Pinpoint the cell where the given text exists, returning its [x, y] midpoint coordinate. 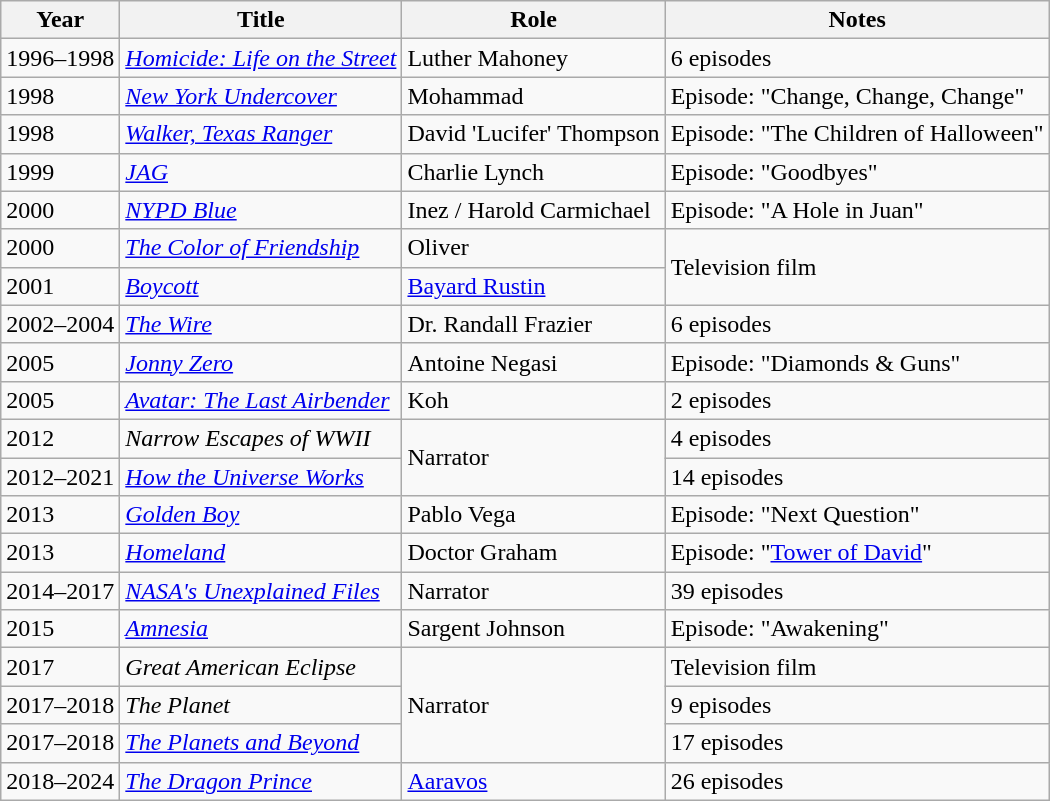
Mohammad [534, 96]
Pablo Vega [534, 515]
New York Undercover [261, 96]
How the Universe Works [261, 477]
JAG [261, 172]
2014–2017 [60, 591]
Amnesia [261, 629]
2012 [60, 438]
4 episodes [857, 438]
2 episodes [857, 400]
2018–2024 [60, 781]
2017 [60, 667]
Narrow Escapes of WWII [261, 438]
Sargent Johnson [534, 629]
The Dragon Prince [261, 781]
The Planets and Beyond [261, 743]
9 episodes [857, 705]
Notes [857, 20]
14 episodes [857, 477]
David 'Lucifer' Thompson [534, 134]
Homicide: Life on the Street [261, 58]
Title [261, 20]
NYPD Blue [261, 210]
Episode: "Change, Change, Change" [857, 96]
Luther Mahoney [534, 58]
Walker, Texas Ranger [261, 134]
Episode: "Diamonds & Guns" [857, 362]
Antoine Negasi [534, 362]
NASA's Unexplained Files [261, 591]
Inez / Harold Carmichael [534, 210]
Doctor Graham [534, 553]
Episode: "Next Question" [857, 515]
Episode: "Awakening" [857, 629]
17 episodes [857, 743]
Golden Boy [261, 515]
Avatar: The Last Airbender [261, 400]
Dr. Randall Frazier [534, 324]
Episode: "A Hole in Juan" [857, 210]
Koh [534, 400]
Episode: "Goodbyes" [857, 172]
2015 [60, 629]
Bayard Rustin [534, 286]
Episode: "Tower of David" [857, 553]
2001 [60, 286]
Role [534, 20]
Charlie Lynch [534, 172]
Homeland [261, 553]
Great American Eclipse [261, 667]
Oliver [534, 248]
The Color of Friendship [261, 248]
Aaravos [534, 781]
The Wire [261, 324]
2012–2021 [60, 477]
1999 [60, 172]
The Planet [261, 705]
Jonny Zero [261, 362]
1996–1998 [60, 58]
39 episodes [857, 591]
Episode: "The Children of Halloween" [857, 134]
Boycott [261, 286]
2002–2004 [60, 324]
26 episodes [857, 781]
Year [60, 20]
